Extract the (x, y) coordinate from the center of the cell holding the provided text.  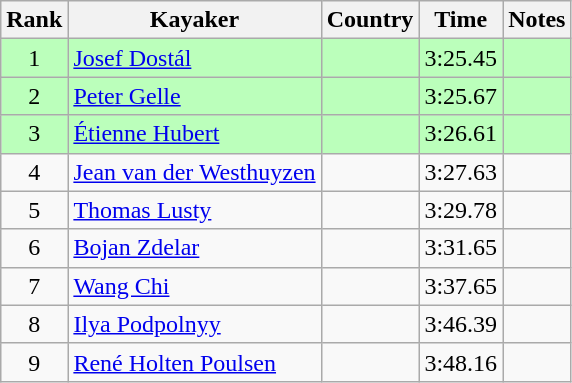
3 (34, 134)
3:25.67 (461, 96)
Notes (537, 20)
8 (34, 324)
3:31.65 (461, 248)
Bojan Zdelar (194, 248)
5 (34, 210)
Rank (34, 20)
Jean van der Westhuyzen (194, 172)
Ilya Podpolnyy (194, 324)
Wang Chi (194, 286)
Time (461, 20)
3:26.61 (461, 134)
9 (34, 362)
René Holten Poulsen (194, 362)
Country (370, 20)
Josef Dostál (194, 58)
4 (34, 172)
Étienne Hubert (194, 134)
2 (34, 96)
Thomas Lusty (194, 210)
1 (34, 58)
3:29.78 (461, 210)
3:46.39 (461, 324)
Peter Gelle (194, 96)
7 (34, 286)
Kayaker (194, 20)
3:27.63 (461, 172)
3:37.65 (461, 286)
3:25.45 (461, 58)
3:48.16 (461, 362)
6 (34, 248)
